Output the (x, y) coordinate of the center of the cell containing the given text.  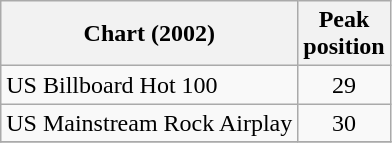
US Mainstream Rock Airplay (150, 123)
29 (344, 85)
Peakposition (344, 34)
30 (344, 123)
US Billboard Hot 100 (150, 85)
Chart (2002) (150, 34)
